Locate the cell with the specified text and output its [X, Y] center coordinate. 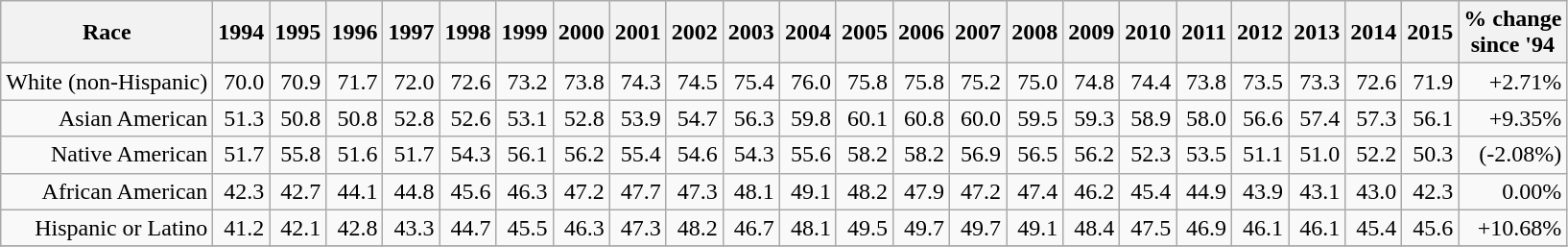
2013 [1317, 33]
2004 [808, 33]
53.5 [1204, 155]
51.6 [355, 155]
60.8 [921, 118]
(-2.08%) [1512, 155]
59.8 [808, 118]
74.3 [637, 82]
42.7 [297, 191]
1997 [411, 33]
+9.35% [1512, 118]
0.00% [1512, 191]
52.6 [468, 118]
42.8 [355, 228]
71.7 [355, 82]
47.7 [637, 191]
2006 [921, 33]
44.9 [1204, 191]
75.4 [750, 82]
58.9 [1148, 118]
52.3 [1148, 155]
42.1 [297, 228]
White (non-Hispanic) [107, 82]
2005 [864, 33]
73.5 [1261, 82]
56.3 [750, 118]
75.2 [979, 82]
54.6 [695, 155]
48.4 [1092, 228]
46.2 [1092, 191]
2008 [1034, 33]
58.0 [1204, 118]
52.2 [1374, 155]
60.0 [979, 118]
44.1 [355, 191]
2014 [1374, 33]
47.5 [1148, 228]
2009 [1092, 33]
2002 [695, 33]
70.0 [242, 82]
76.0 [808, 82]
1994 [242, 33]
2001 [637, 33]
Native American [107, 155]
53.1 [524, 118]
+2.71% [1512, 82]
46.9 [1204, 228]
70.9 [297, 82]
46.7 [750, 228]
2011 [1204, 33]
% changesince '94 [1512, 33]
2000 [582, 33]
2003 [750, 33]
1995 [297, 33]
59.3 [1092, 118]
+10.68% [1512, 228]
54.7 [695, 118]
Hispanic or Latino [107, 228]
47.4 [1034, 191]
57.3 [1374, 118]
43.3 [411, 228]
2010 [1148, 33]
50.3 [1430, 155]
75.0 [1034, 82]
45.5 [524, 228]
73.2 [524, 82]
49.5 [864, 228]
57.4 [1317, 118]
1996 [355, 33]
41.2 [242, 228]
51.3 [242, 118]
60.1 [864, 118]
1999 [524, 33]
55.8 [297, 155]
1998 [468, 33]
47.9 [921, 191]
53.9 [637, 118]
2015 [1430, 33]
Race [107, 33]
56.5 [1034, 155]
72.0 [411, 82]
43.0 [1374, 191]
55.4 [637, 155]
44.7 [468, 228]
74.5 [695, 82]
71.9 [1430, 82]
44.8 [411, 191]
55.6 [808, 155]
74.8 [1092, 82]
African American [107, 191]
2012 [1261, 33]
59.5 [1034, 118]
74.4 [1148, 82]
43.9 [1261, 191]
51.1 [1261, 155]
56.9 [979, 155]
73.3 [1317, 82]
2007 [979, 33]
43.1 [1317, 191]
51.0 [1317, 155]
56.6 [1261, 118]
Asian American [107, 118]
